Output the [X, Y] coordinate of the center of the cell containing the given text.  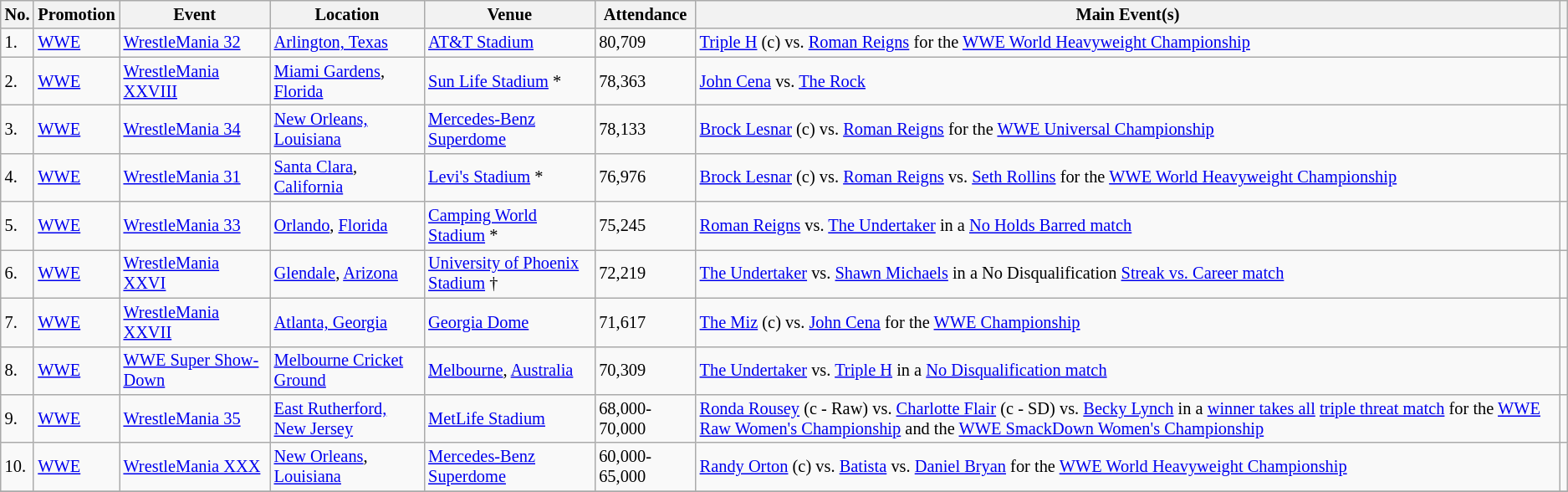
78,363 [645, 81]
7. [18, 322]
78,133 [645, 129]
Location [348, 14]
Randy Orton (c) vs. Batista vs. Daniel Bryan for the WWE World Heavyweight Championship [1127, 467]
Event [195, 14]
Melbourne Cricket Ground [348, 371]
1. [18, 43]
3. [18, 129]
8. [18, 371]
Miami Gardens, Florida [348, 81]
The Miz (c) vs. John Cena for the WWE Championship [1127, 322]
AT&T Stadium [509, 43]
Brock Lesnar (c) vs. Roman Reigns vs. Seth Rollins for the WWE World Heavyweight Championship [1127, 177]
WrestleMania 33 [195, 226]
No. [18, 14]
WrestleMania 32 [195, 43]
WrestleMania XXVIII [195, 81]
6. [18, 274]
WWE Super Show-Down [195, 371]
East Rutherford, New Jersey [348, 418]
Promotion [76, 14]
75,245 [645, 226]
Brock Lesnar (c) vs. Roman Reigns for the WWE Universal Championship [1127, 129]
WrestleMania 31 [195, 177]
Georgia Dome [509, 322]
WrestleMania 35 [195, 418]
Camping World Stadium * [509, 226]
Main Event(s) [1127, 14]
9. [18, 418]
MetLife Stadium [509, 418]
2. [18, 81]
John Cena vs. The Rock [1127, 81]
Venue [509, 14]
60,000-65,000 [645, 467]
The Undertaker vs. Shawn Michaels in a No Disqualification Streak vs. Career match [1127, 274]
4. [18, 177]
Triple H (c) vs. Roman Reigns for the WWE World Heavyweight Championship [1127, 43]
Sun Life Stadium * [509, 81]
5. [18, 226]
Levi's Stadium * [509, 177]
Roman Reigns vs. The Undertaker in a No Holds Barred match [1127, 226]
Santa Clara, California [348, 177]
80,709 [645, 43]
70,309 [645, 371]
71,617 [645, 322]
WrestleMania 34 [195, 129]
Glendale, Arizona [348, 274]
Melbourne, Australia [509, 371]
The Undertaker vs. Triple H in a No Disqualification match [1127, 371]
Orlando, Florida [348, 226]
University of Phoenix Stadium † [509, 274]
76,976 [645, 177]
Arlington, Texas [348, 43]
WrestleMania XXX [195, 467]
WrestleMania XXVI [195, 274]
Attendance [645, 14]
Atlanta, Georgia [348, 322]
10. [18, 467]
72,219 [645, 274]
WrestleMania XXVII [195, 322]
68,000-70,000 [645, 418]
